Capture the cell that displays the provided text and extract its (x, y) central coordinate. 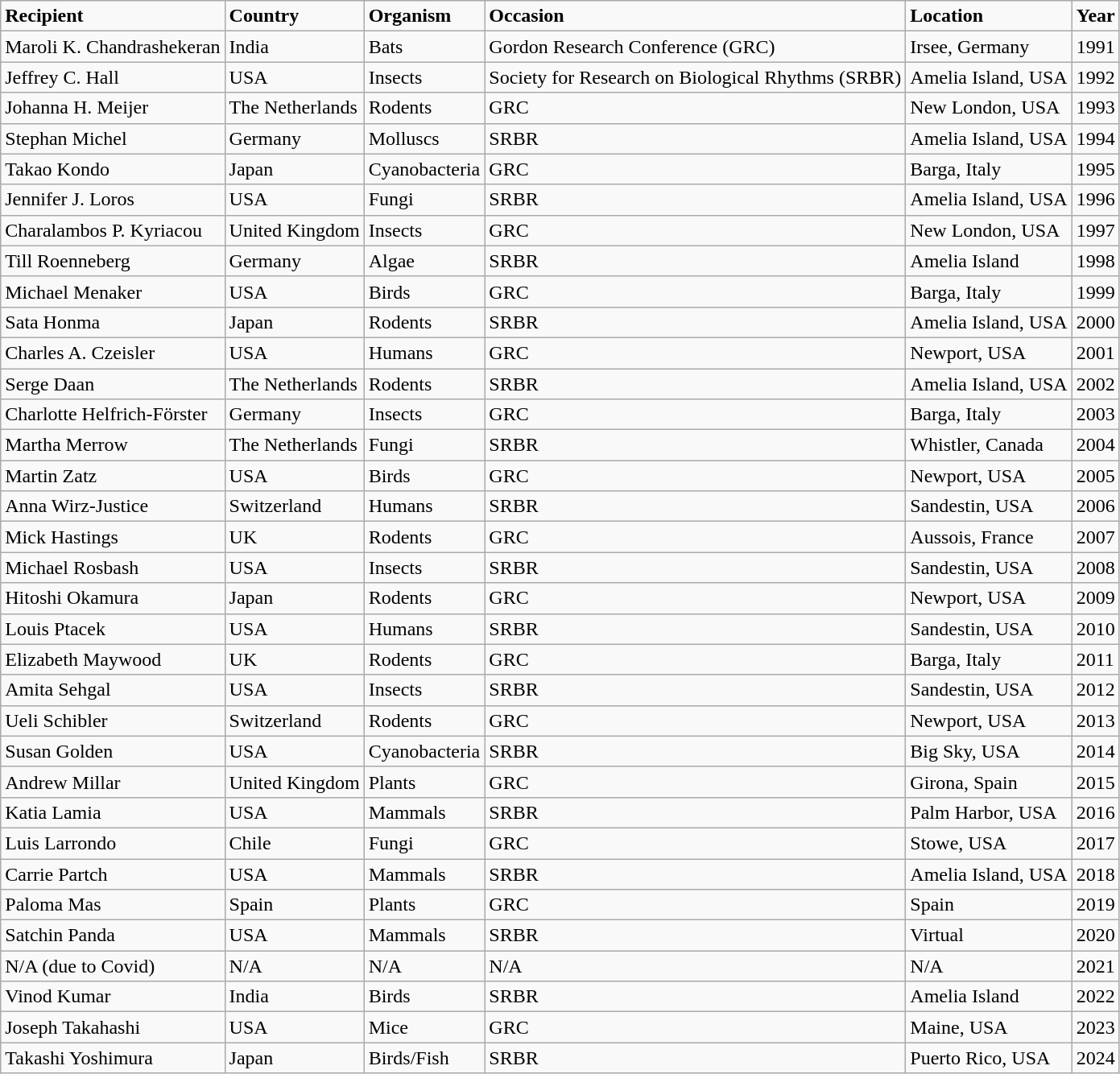
1992 (1095, 77)
Recipient (113, 16)
Elizabeth Maywood (113, 659)
Country (295, 16)
Chile (295, 843)
2019 (1095, 905)
Occasion (696, 16)
Gordon Research Conference (GRC) (696, 47)
Martin Zatz (113, 476)
Birds/Fish (424, 1058)
2013 (1095, 721)
Stephan Michel (113, 138)
1998 (1095, 261)
Satchin Panda (113, 936)
2010 (1095, 629)
Hitoshi Okamura (113, 598)
Year (1095, 16)
Society for Research on Biological Rhythms (SRBR) (696, 77)
2024 (1095, 1058)
Jennifer J. Loros (113, 200)
2006 (1095, 506)
2012 (1095, 690)
2020 (1095, 936)
2017 (1095, 843)
Maroli K. Chandrashekeran (113, 47)
1993 (1095, 108)
2001 (1095, 353)
2016 (1095, 812)
Sata Honma (113, 322)
1995 (1095, 169)
Katia Lamia (113, 812)
2021 (1095, 966)
Johanna H. Meijer (113, 108)
Palm Harbor, USA (989, 812)
Till Roenneberg (113, 261)
1997 (1095, 230)
Amita Sehgal (113, 690)
Serge Daan (113, 384)
Michael Rosbash (113, 568)
Takashi Yoshimura (113, 1058)
Vinod Kumar (113, 997)
2022 (1095, 997)
Stowe, USA (989, 843)
Bats (424, 47)
Charles A. Czeisler (113, 353)
2000 (1095, 322)
2023 (1095, 1027)
Ueli Schibler (113, 721)
Girona, Spain (989, 782)
2007 (1095, 537)
Charlotte Helfrich-Förster (113, 415)
2002 (1095, 384)
2014 (1095, 751)
Luis Larrondo (113, 843)
Susan Golden (113, 751)
Virtual (989, 936)
Paloma Mas (113, 905)
2004 (1095, 445)
Joseph Takahashi (113, 1027)
Jeffrey C. Hall (113, 77)
Aussois, France (989, 537)
1996 (1095, 200)
Molluscs (424, 138)
Location (989, 16)
2011 (1095, 659)
2018 (1095, 874)
1999 (1095, 291)
Irsee, Germany (989, 47)
2015 (1095, 782)
2008 (1095, 568)
Organism (424, 16)
Maine, USA (989, 1027)
Takao Kondo (113, 169)
Martha Merrow (113, 445)
2005 (1095, 476)
N/A (due to Covid) (113, 966)
Carrie Partch (113, 874)
Anna Wirz-Justice (113, 506)
2003 (1095, 415)
Puerto Rico, USA (989, 1058)
Algae (424, 261)
Charalambos P. Kyriacou (113, 230)
Big Sky, USA (989, 751)
Mice (424, 1027)
Mick Hastings (113, 537)
2009 (1095, 598)
Andrew Millar (113, 782)
Michael Menaker (113, 291)
1991 (1095, 47)
Whistler, Canada (989, 445)
1994 (1095, 138)
Louis Ptacek (113, 629)
